From the cell containing the given text, extract its center point as [x, y] coordinate. 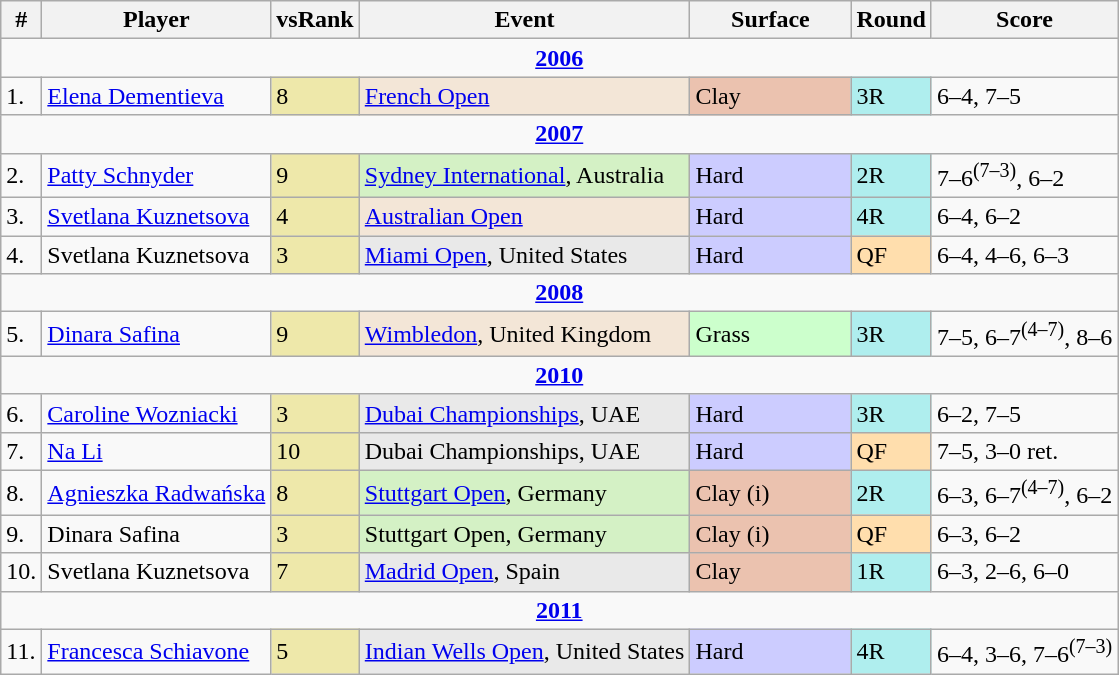
7–5, 3–0 ret. [1024, 451]
Miami Open, United States [524, 255]
2011 [560, 610]
Australian Open [524, 217]
10 [315, 451]
6–2, 7–5 [1024, 413]
11. [22, 652]
Agnieszka Radwańska [156, 492]
Surface [770, 20]
6–3, 6–7(4–7), 6–2 [1024, 492]
6–4, 6–2 [1024, 217]
2. [22, 176]
9. [22, 534]
Grass [770, 334]
Madrid Open, Spain [524, 572]
Event [524, 20]
2008 [560, 293]
7–6(7–3), 6–2 [1024, 176]
6. [22, 413]
4. [22, 255]
Sydney International, Australia [524, 176]
Score [1024, 20]
# [22, 20]
8. [22, 492]
Wimbledon, United Kingdom [524, 334]
Patty Schnyder [156, 176]
2007 [560, 134]
1R [891, 572]
6–4, 4–6, 6–3 [1024, 255]
7. [22, 451]
Francesca Schiavone [156, 652]
2010 [560, 375]
Elena Dementieva [156, 96]
10. [22, 572]
Na Li [156, 451]
4 [315, 217]
3. [22, 217]
6–4, 3–6, 7–6(7–3) [1024, 652]
Indian Wells Open, United States [524, 652]
6–3, 6–2 [1024, 534]
7 [315, 572]
Caroline Wozniacki [156, 413]
Player [156, 20]
2006 [560, 58]
Round [891, 20]
5 [315, 652]
French Open [524, 96]
7–5, 6–7(4–7), 8–6 [1024, 334]
6–3, 2–6, 6–0 [1024, 572]
6–4, 7–5 [1024, 96]
vsRank [315, 20]
5. [22, 334]
1. [22, 96]
